Capture the cell that displays the provided text and extract its [x, y] central coordinate. 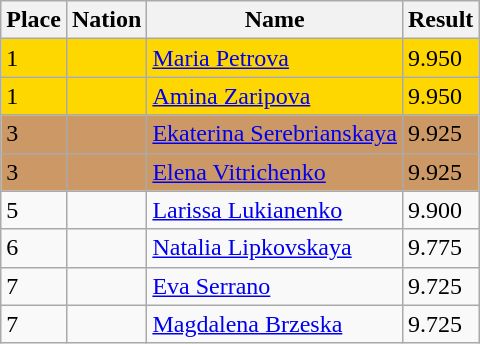
Maria Petrova [275, 58]
Place [34, 20]
Result [440, 20]
6 [34, 248]
Amina Zaripova [275, 96]
Natalia Lipkovskaya [275, 248]
9.900 [440, 210]
Name [275, 20]
Nation [106, 20]
9.775 [440, 248]
Eva Serrano [275, 286]
Ekaterina Serebrianskaya [275, 134]
Elena Vitrichenko [275, 172]
Magdalena Brzeska [275, 324]
5 [34, 210]
Larissa Lukianenko [275, 210]
